Return the [x, y] coordinate for the center point of the cell that contains the specified text.  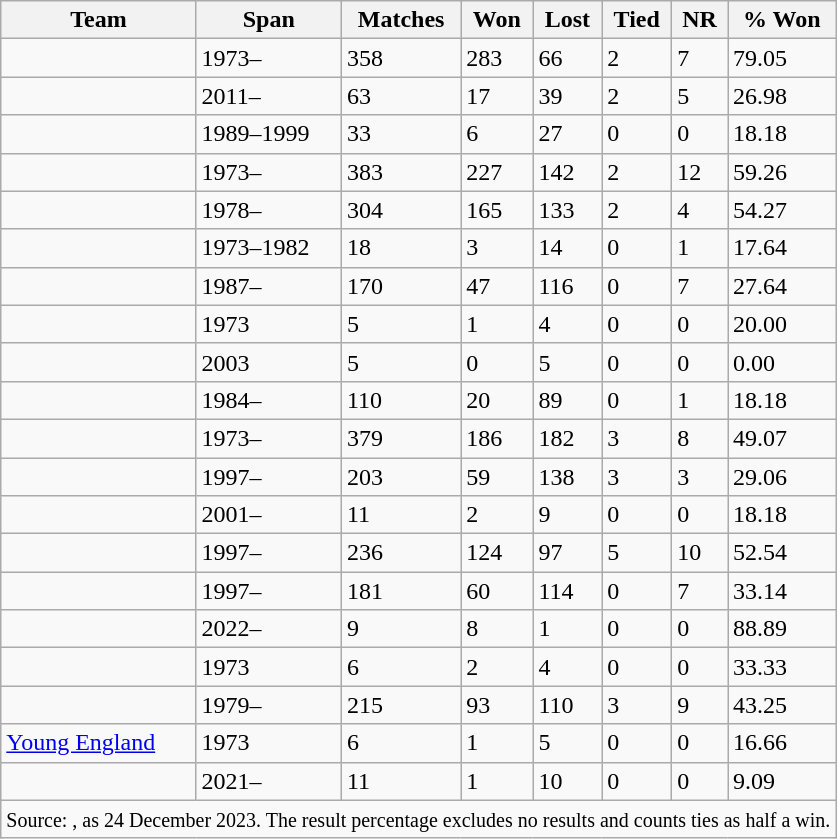
133 [568, 210]
33 [400, 134]
29.06 [782, 477]
227 [497, 172]
52.54 [782, 553]
12 [700, 172]
1989–1999 [268, 134]
2001– [268, 515]
93 [497, 705]
2003 [268, 362]
33.33 [782, 667]
181 [400, 591]
215 [400, 705]
182 [568, 438]
59 [497, 477]
27.64 [782, 286]
0.00 [782, 362]
49.07 [782, 438]
9.09 [782, 781]
2011– [268, 96]
2022– [268, 629]
33.14 [782, 591]
79.05 [782, 58]
1979– [268, 705]
236 [400, 553]
59.26 [782, 172]
114 [568, 591]
2021– [268, 781]
17.64 [782, 248]
20.00 [782, 324]
60 [497, 591]
124 [497, 553]
383 [400, 172]
Matches [400, 20]
39 [568, 96]
170 [400, 286]
Won [497, 20]
165 [497, 210]
14 [568, 248]
Young England [98, 743]
283 [497, 58]
Tied [637, 20]
97 [568, 553]
186 [497, 438]
379 [400, 438]
1973–1982 [268, 248]
138 [568, 477]
% Won [782, 20]
203 [400, 477]
43.25 [782, 705]
Span [268, 20]
1987– [268, 286]
17 [497, 96]
63 [400, 96]
26.98 [782, 96]
304 [400, 210]
88.89 [782, 629]
1984– [268, 400]
NR [700, 20]
66 [568, 58]
47 [497, 286]
116 [568, 286]
1978– [268, 210]
18 [400, 248]
54.27 [782, 210]
16.66 [782, 743]
Source: , as 24 December 2023. The result percentage excludes no results and counts ties as half a win. [418, 819]
358 [400, 58]
20 [497, 400]
Team [98, 20]
Lost [568, 20]
89 [568, 400]
142 [568, 172]
27 [568, 134]
